Determine the [X, Y] coordinate at the center of the cell enclosing the given text.  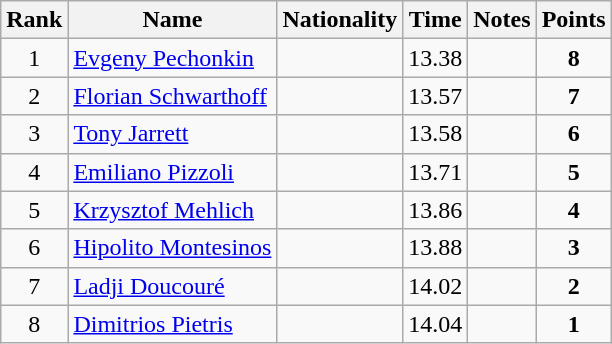
14.02 [436, 286]
Tony Jarrett [172, 134]
Nationality [340, 20]
Ladji Doucouré [172, 286]
13.57 [436, 96]
13.58 [436, 134]
Points [574, 20]
14.04 [436, 324]
Hipolito Montesinos [172, 248]
13.71 [436, 172]
13.88 [436, 248]
13.38 [436, 58]
Notes [502, 20]
Time [436, 20]
Dimitrios Pietris [172, 324]
Florian Schwarthoff [172, 96]
Krzysztof Mehlich [172, 210]
Evgeny Pechonkin [172, 58]
Emiliano Pizzoli [172, 172]
Name [172, 20]
Rank [34, 20]
13.86 [436, 210]
